From the cell containing the given text, extract its center point as [X, Y] coordinate. 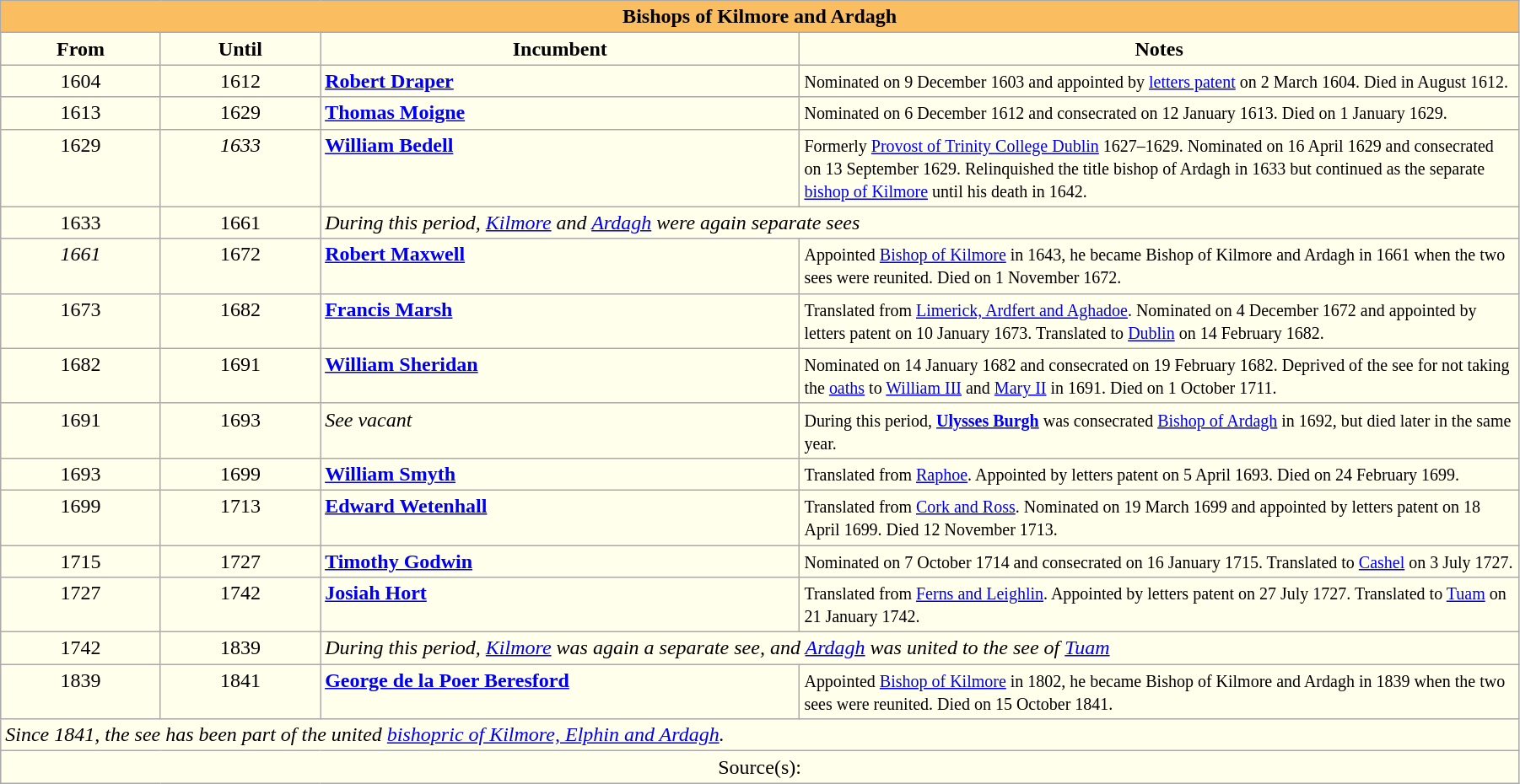
Translated from Cork and Ross. Nominated on 19 March 1699 and appointed by letters patent on 18 April 1699. Died 12 November 1713. [1159, 518]
1613 [81, 113]
Timothy Godwin [560, 561]
1715 [81, 561]
Appointed Bishop of Kilmore in 1643, he became Bishop of Kilmore and Ardagh in 1661 when the two sees were reunited. Died on 1 November 1672. [1159, 266]
1841 [240, 691]
Edward Wetenhall [560, 518]
1604 [81, 81]
Robert Maxwell [560, 266]
Translated from Raphoe. Appointed by letters patent on 5 April 1693. Died on 24 February 1699. [1159, 474]
William Bedell [560, 168]
1713 [240, 518]
Robert Draper [560, 81]
During this period, Kilmore was again a separate see, and Ardagh was united to the see of Tuam [919, 648]
Nominated on 9 December 1603 and appointed by letters patent on 2 March 1604. Died in August 1612. [1159, 81]
Until [240, 49]
Incumbent [560, 49]
Since 1841, the see has been part of the united bishopric of Kilmore, Elphin and Ardagh. [760, 735]
1612 [240, 81]
From [81, 49]
George de la Poer Beresford [560, 691]
William Sheridan [560, 376]
Bishops of Kilmore and Ardagh [760, 17]
Francis Marsh [560, 320]
1673 [81, 320]
Notes [1159, 49]
Nominated on 7 October 1714 and consecrated on 16 January 1715. Translated to Cashel on 3 July 1727. [1159, 561]
During this period, Kilmore and Ardagh were again separate sees [919, 223]
Source(s): [760, 767]
Translated from Ferns and Leighlin. Appointed by letters patent on 27 July 1727. Translated to Tuam on 21 January 1742. [1159, 605]
William Smyth [560, 474]
Appointed Bishop of Kilmore in 1802, he became Bishop of Kilmore and Ardagh in 1839 when the two sees were reunited. Died on 15 October 1841. [1159, 691]
Josiah Hort [560, 605]
Thomas Moigne [560, 113]
Nominated on 6 December 1612 and consecrated on 12 January 1613. Died on 1 January 1629. [1159, 113]
1672 [240, 266]
During this period, Ulysses Burgh was consecrated Bishop of Ardagh in 1692, but died later in the same year. [1159, 430]
See vacant [560, 430]
